Search for the cell housing the specified text and yield its [X, Y] center coordinate. 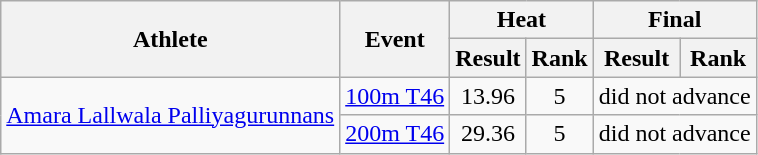
Event [395, 39]
200m T46 [395, 134]
Athlete [170, 39]
Heat [522, 20]
13.96 [488, 96]
Final [674, 20]
29.36 [488, 134]
Amara Lallwala Palliyagurunnans [170, 115]
100m T46 [395, 96]
